Extract the [x, y] coordinate from the center of the cell holding the provided text.  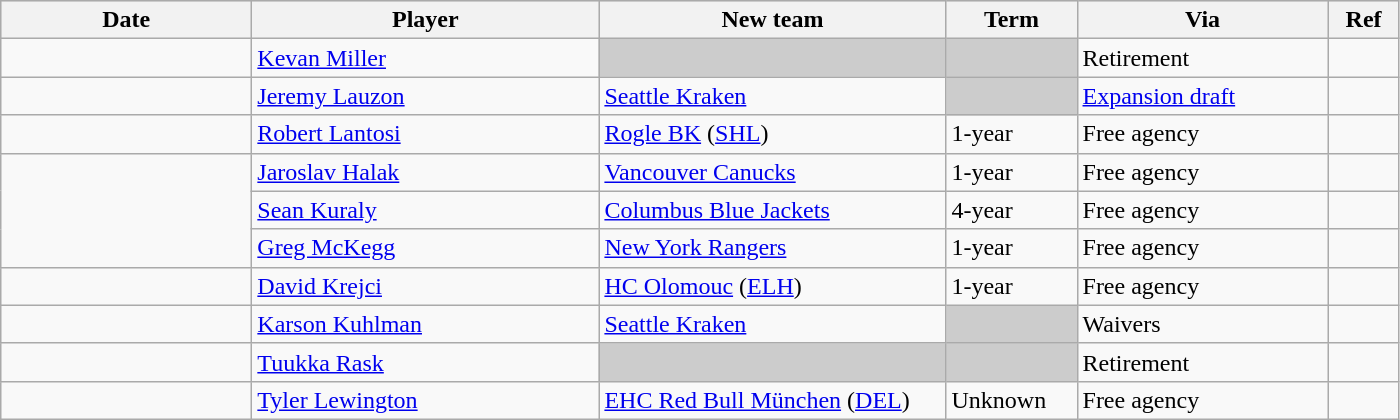
Player [426, 20]
Jeremy Lauzon [426, 96]
Expansion draft [1202, 96]
Columbus Blue Jackets [772, 210]
Sean Kuraly [426, 210]
New York Rangers [772, 248]
Tyler Lewington [426, 400]
New team [772, 20]
Vancouver Canucks [772, 172]
Via [1202, 20]
Jaroslav Halak [426, 172]
4-year [1012, 210]
Robert Lantosi [426, 134]
Ref [1364, 20]
Greg McKegg [426, 248]
Unknown [1012, 400]
Term [1012, 20]
Waivers [1202, 324]
Rogle BK (SHL) [772, 134]
David Krejci [426, 286]
Kevan Miller [426, 58]
EHC Red Bull München (DEL) [772, 400]
HC Olomouc (ELH) [772, 286]
Karson Kuhlman [426, 324]
Tuukka Rask [426, 362]
Date [126, 20]
